Output the [X, Y] coordinate of the center of the cell containing the given text.  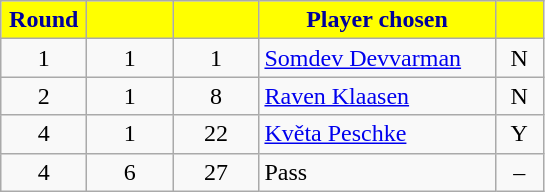
Y [520, 134]
2 [44, 96]
Player chosen [377, 20]
Raven Klaasen [377, 96]
Somdev Devvarman [377, 58]
– [520, 172]
27 [216, 172]
Květa Peschke [377, 134]
6 [130, 172]
8 [216, 96]
Pass [377, 172]
22 [216, 134]
Round [44, 20]
